Extract the (X, Y) coordinate from the center of the cell holding the provided text.  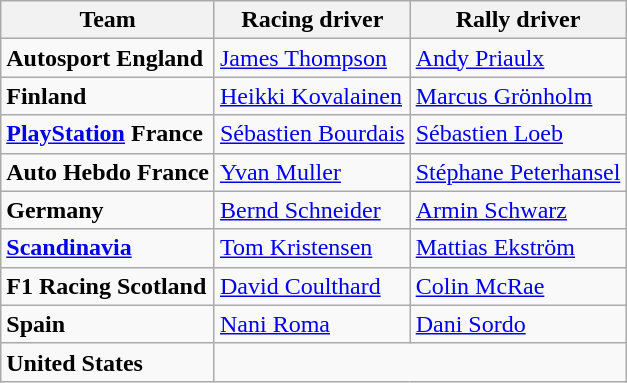
F1 Racing Scotland (108, 286)
Nani Roma (312, 324)
Yvan Muller (312, 172)
Dani Sordo (518, 324)
Colin McRae (518, 286)
Rally driver (518, 20)
Germany (108, 210)
Sébastien Bourdais (312, 134)
David Coulthard (312, 286)
Mattias Ekström (518, 248)
Andy Priaulx (518, 58)
Sébastien Loeb (518, 134)
Marcus Grönholm (518, 96)
Scandinavia (108, 248)
Tom Kristensen (312, 248)
Autosport England (108, 58)
Team (108, 20)
Bernd Schneider (312, 210)
Stéphane Peterhansel (518, 172)
Armin Schwarz (518, 210)
Racing driver (312, 20)
Finland (108, 96)
Spain (108, 324)
Heikki Kovalainen (312, 96)
PlayStation France (108, 134)
United States (108, 362)
James Thompson (312, 58)
Auto Hebdo France (108, 172)
